Pinpoint the cell where the given text exists, returning its [X, Y] midpoint coordinate. 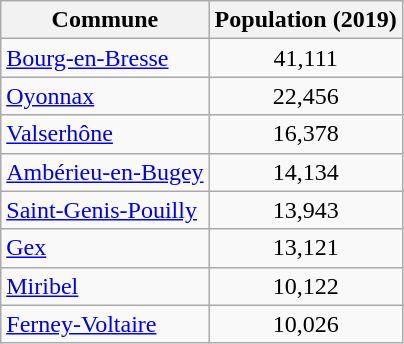
13,943 [306, 210]
Valserhône [105, 134]
10,026 [306, 324]
Ferney-Voltaire [105, 324]
Saint-Genis-Pouilly [105, 210]
Commune [105, 20]
13,121 [306, 248]
22,456 [306, 96]
Bourg-en-Bresse [105, 58]
16,378 [306, 134]
10,122 [306, 286]
41,111 [306, 58]
Gex [105, 248]
Ambérieu-en-Bugey [105, 172]
Population (2019) [306, 20]
14,134 [306, 172]
Oyonnax [105, 96]
Miribel [105, 286]
